Detect which cell encompasses the target text, then output its (x, y) center coordinate. 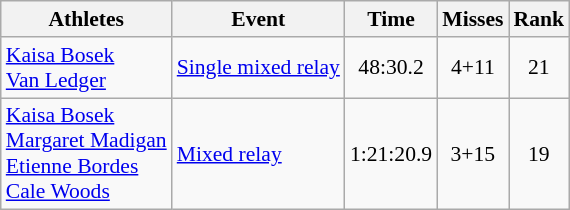
Kaisa BosekVan Ledger (86, 68)
Misses (472, 19)
1:21:20.9 (391, 154)
Kaisa BosekMargaret MadiganEtienne BordesCale Woods (86, 154)
Athletes (86, 19)
4+11 (472, 68)
Mixed relay (258, 154)
Rank (538, 19)
Single mixed relay (258, 68)
Time (391, 19)
48:30.2 (391, 68)
Event (258, 19)
3+15 (472, 154)
19 (538, 154)
21 (538, 68)
